Return [X, Y] of the center of cell containing provided text 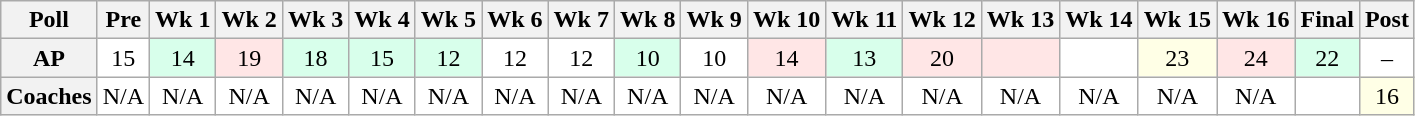
Wk 9 [714, 20]
Pre [123, 20]
Coaches [49, 96]
Wk 11 [864, 20]
20 [942, 58]
23 [1177, 58]
19 [249, 58]
Poll [49, 20]
Wk 1 [183, 20]
Wk 6 [515, 20]
Final [1327, 20]
18 [315, 58]
Wk 4 [382, 20]
AP [49, 58]
Wk 5 [448, 20]
Wk 12 [942, 20]
– [1386, 58]
22 [1327, 58]
Wk 14 [1099, 20]
Wk 10 [786, 20]
16 [1386, 96]
13 [864, 58]
Wk 15 [1177, 20]
Post [1386, 20]
Wk 2 [249, 20]
Wk 13 [1020, 20]
Wk 16 [1256, 20]
Wk 3 [315, 20]
24 [1256, 58]
Wk 8 [648, 20]
Wk 7 [581, 20]
